Detect which cell encompasses the target text, then output its (x, y) center coordinate. 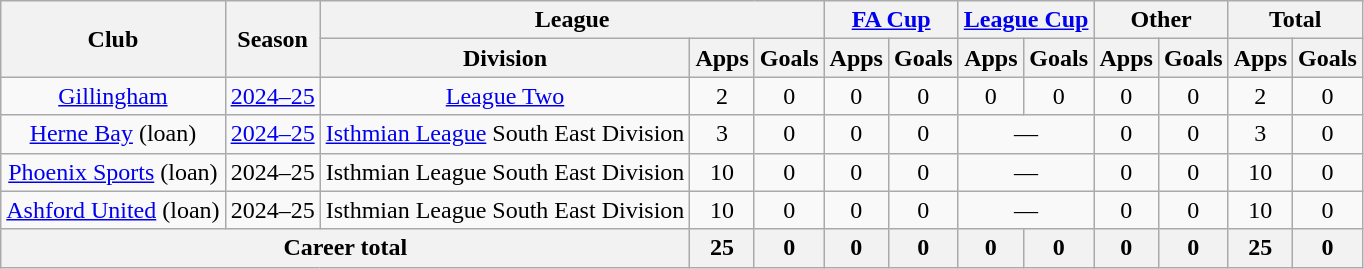
Season (272, 39)
League Two (505, 96)
League (572, 20)
Division (505, 58)
Total (1295, 20)
Other (1161, 20)
Career total (346, 248)
FA Cup (891, 20)
Club (113, 39)
Herne Bay (loan) (113, 134)
Phoenix Sports (loan) (113, 172)
Ashford United (loan) (113, 210)
League Cup (1026, 20)
Gillingham (113, 96)
